Determine the (x, y) coordinate at the center of the cell enclosing the given text.  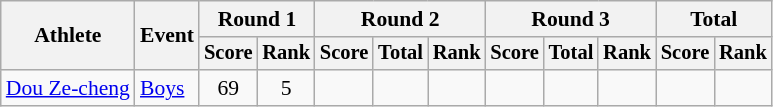
Event (167, 36)
Boys (167, 88)
Round 1 (257, 19)
69 (228, 88)
Round 3 (570, 19)
5 (286, 88)
Dou Ze-cheng (68, 88)
Round 2 (400, 19)
Athlete (68, 36)
